Detect which cell encompasses the target text, then output its (X, Y) center coordinate. 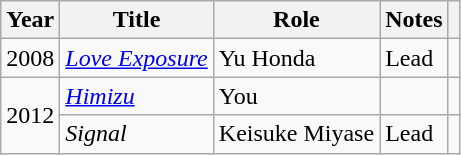
Notes (414, 20)
Role (296, 20)
You (296, 96)
Love Exposure (136, 58)
2012 (30, 115)
Title (136, 20)
Yu Honda (296, 58)
2008 (30, 58)
Keisuke Miyase (296, 134)
Year (30, 20)
Signal (136, 134)
Himizu (136, 96)
